Determine the [x, y] coordinate at the center of the cell enclosing the given text.  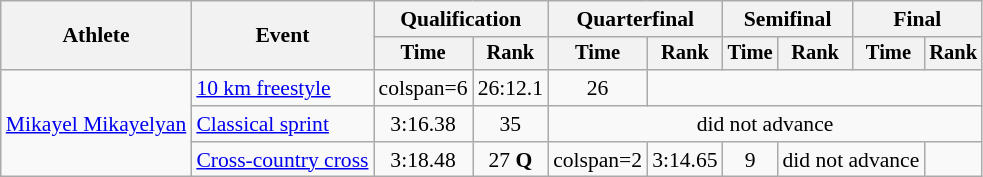
Mikayel Mikayelyan [96, 124]
colspan=6 [424, 88]
26 [598, 88]
did not advance [765, 124]
10 km freestyle [282, 88]
Quarterfinal [636, 19]
Athlete [96, 36]
Semifinal [788, 19]
Final [918, 19]
Event [282, 36]
Qualification [462, 19]
26:12.1 [510, 88]
Classical sprint [282, 124]
3:16.38 [424, 124]
35 [510, 124]
